Provide the [X, Y] coordinate of the cell's center where the given text is located.  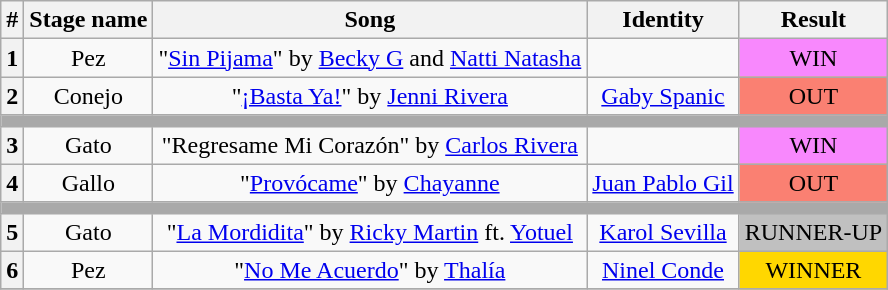
"Provócame" by Chayanne [370, 183]
RUNNER-UP [813, 232]
Karol Sevilla [663, 232]
6 [12, 270]
Song [370, 20]
3 [12, 145]
"No Me Acuerdo" by Thalía [370, 270]
Juan Pablo Gil [663, 183]
"¡Basta Ya!" by Jenni Rivera [370, 96]
Gaby Spanic [663, 96]
"La Mordidita" by Ricky Martin ft. Yotuel [370, 232]
# [12, 20]
Stage name [88, 20]
Gallo [88, 183]
4 [12, 183]
Conejo [88, 96]
WINNER [813, 270]
5 [12, 232]
Identity [663, 20]
"Regresame Mi Corazón" by Carlos Rivera [370, 145]
"Sin Pijama" by Becky G and Natti Natasha [370, 58]
Result [813, 20]
Ninel Conde [663, 270]
1 [12, 58]
2 [12, 96]
